Extract the (X, Y) coordinate from the center of the cell holding the provided text.  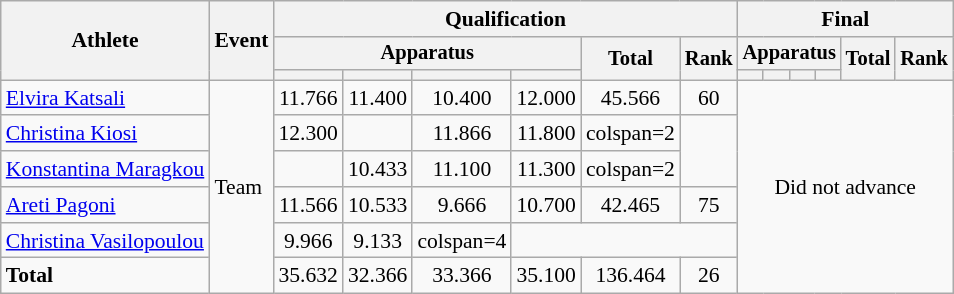
Elvira Katsali (106, 98)
12.000 (546, 98)
Did not advance (846, 187)
33.366 (462, 276)
35.100 (546, 276)
10.400 (462, 98)
11.766 (308, 98)
Qualification (505, 19)
136.464 (630, 276)
11.800 (546, 134)
45.566 (630, 98)
9.133 (378, 241)
11.566 (308, 205)
Konstantina Maragkou (106, 169)
10.533 (378, 205)
12.300 (308, 134)
11.300 (546, 169)
11.100 (462, 169)
Event (241, 40)
Christina Vasilopoulou (106, 241)
Final (846, 19)
35.632 (308, 276)
9.666 (462, 205)
Areti Pagoni (106, 205)
colspan=4 (462, 241)
11.400 (378, 98)
32.366 (378, 276)
Athlete (106, 40)
Team (241, 187)
10.433 (378, 169)
11.866 (462, 134)
Christina Kiosi (106, 134)
9.966 (308, 241)
10.700 (546, 205)
26 (709, 276)
60 (709, 98)
42.465 (630, 205)
75 (709, 205)
